Locate the cell with the specified text and output its (X, Y) center coordinate. 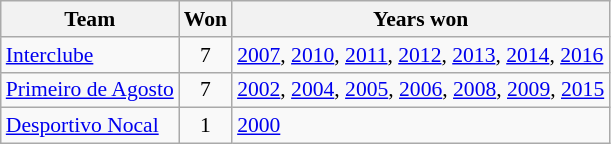
Years won (420, 19)
Team (90, 19)
2002, 2004, 2005, 2006, 2008, 2009, 2015 (420, 90)
2007, 2010, 2011, 2012, 2013, 2014, 2016 (420, 55)
Desportivo Nocal (90, 126)
Interclube (90, 55)
1 (206, 126)
2000 (420, 126)
Primeiro de Agosto (90, 90)
Won (206, 19)
